Return [x, y] of the center of cell containing provided text 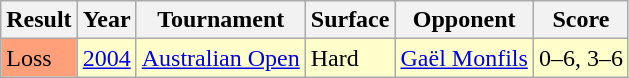
Result [39, 20]
2004 [106, 58]
Year [106, 20]
Australian Open [220, 58]
Score [580, 20]
Surface [350, 20]
Tournament [220, 20]
Loss [39, 58]
Hard [350, 58]
Gaël Monfils [464, 58]
Opponent [464, 20]
0–6, 3–6 [580, 58]
